Find where the given text appears and provide that cell's center as (X, Y) coordinate. 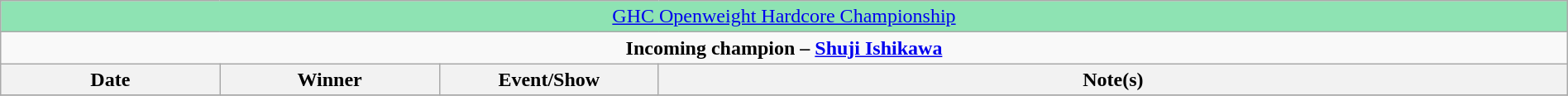
Date (111, 79)
Note(s) (1113, 79)
Incoming champion – Shuji Ishikawa (784, 48)
Event/Show (549, 79)
GHC Openweight Hardcore Championship (784, 17)
Winner (329, 79)
